Pinpoint the cell where the given text exists, returning its [X, Y] midpoint coordinate. 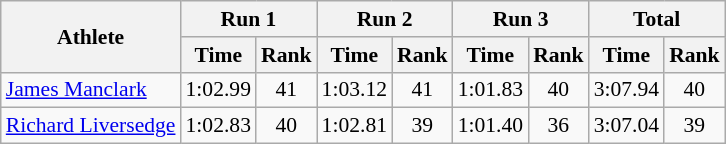
3:07.04 [626, 126]
James Manclark [91, 90]
Richard Liversedge [91, 126]
36 [558, 126]
1:02.99 [218, 90]
1:02.83 [218, 126]
Run 2 [385, 19]
1:02.81 [354, 126]
Total [657, 19]
Run 3 [521, 19]
1:03.12 [354, 90]
1:01.40 [490, 126]
Athlete [91, 36]
3:07.94 [626, 90]
Run 1 [249, 19]
1:01.83 [490, 90]
